From the cell containing the given text, extract its center point as (x, y) coordinate. 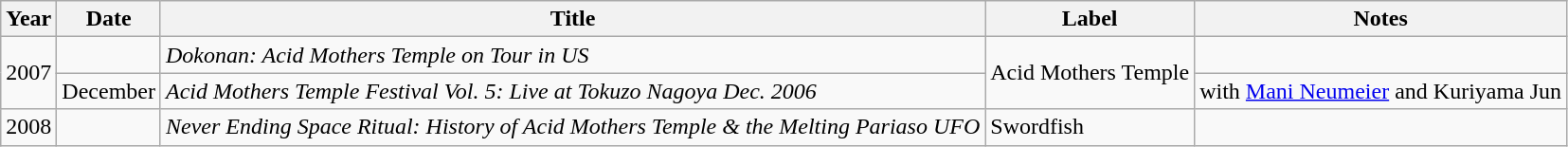
Date (109, 19)
Dokonan: Acid Mothers Temple on Tour in US (572, 55)
Year (28, 19)
Acid Mothers Temple (1090, 73)
December (109, 91)
Never Ending Space Ritual: History of Acid Mothers Temple & the Melting Pariaso UFO (572, 127)
Label (1090, 19)
Acid Mothers Temple Festival Vol. 5: Live at Tokuzo Nagoya Dec. 2006 (572, 91)
Swordfish (1090, 127)
with Mani Neumeier and Kuriyama Jun (1381, 91)
Title (572, 19)
2008 (28, 127)
2007 (28, 73)
Notes (1381, 19)
